Locate the cell with the specified text and output its (x, y) center coordinate. 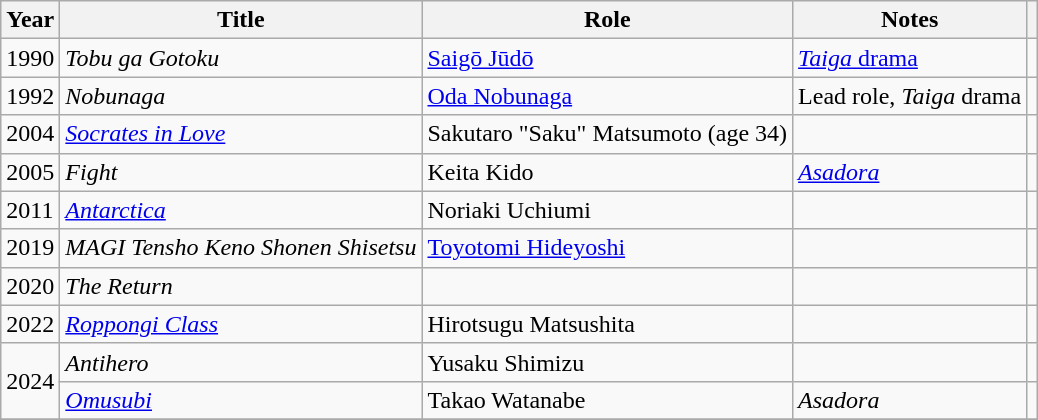
1992 (30, 96)
Antihero (241, 362)
Antarctica (241, 210)
2019 (30, 248)
Omusubi (241, 400)
Socrates in Love (241, 134)
Fight (241, 172)
2024 (30, 381)
Nobunaga (241, 96)
Takao Watanabe (608, 400)
Role (608, 20)
Noriaki Uchiumi (608, 210)
2005 (30, 172)
Yusaku Shimizu (608, 362)
Title (241, 20)
MAGI Tensho Keno Shonen Shisetsu (241, 248)
2004 (30, 134)
The Return (241, 286)
Tobu ga Gotoku (241, 58)
1990 (30, 58)
2020 (30, 286)
Keita Kido (608, 172)
Hirotsugu Matsushita (608, 324)
Oda Nobunaga (608, 96)
Notes (910, 20)
Sakutaro "Saku" Matsumoto (age 34) (608, 134)
Lead role, Taiga drama (910, 96)
2022 (30, 324)
Taiga drama (910, 58)
Saigō Jūdō (608, 58)
Year (30, 20)
2011 (30, 210)
Roppongi Class (241, 324)
Toyotomi Hideyoshi (608, 248)
